Extract the [x, y] coordinate from the center of the cell holding the provided text.  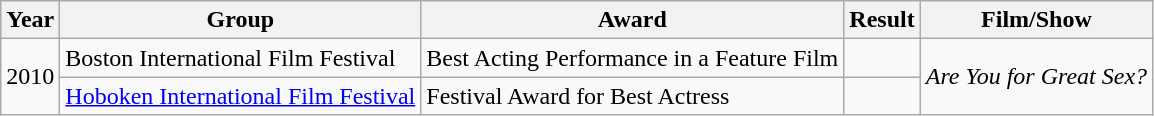
Best Acting Performance in a Feature Film [632, 58]
Are You for Great Sex? [1036, 77]
Group [240, 20]
Film/Show [1036, 20]
Result [882, 20]
Hoboken International Film Festival [240, 96]
2010 [30, 77]
Festival Award for Best Actress [632, 96]
Award [632, 20]
Boston International Film Festival [240, 58]
Year [30, 20]
